Determine the [X, Y] coordinate at the center of the cell enclosing the given text.  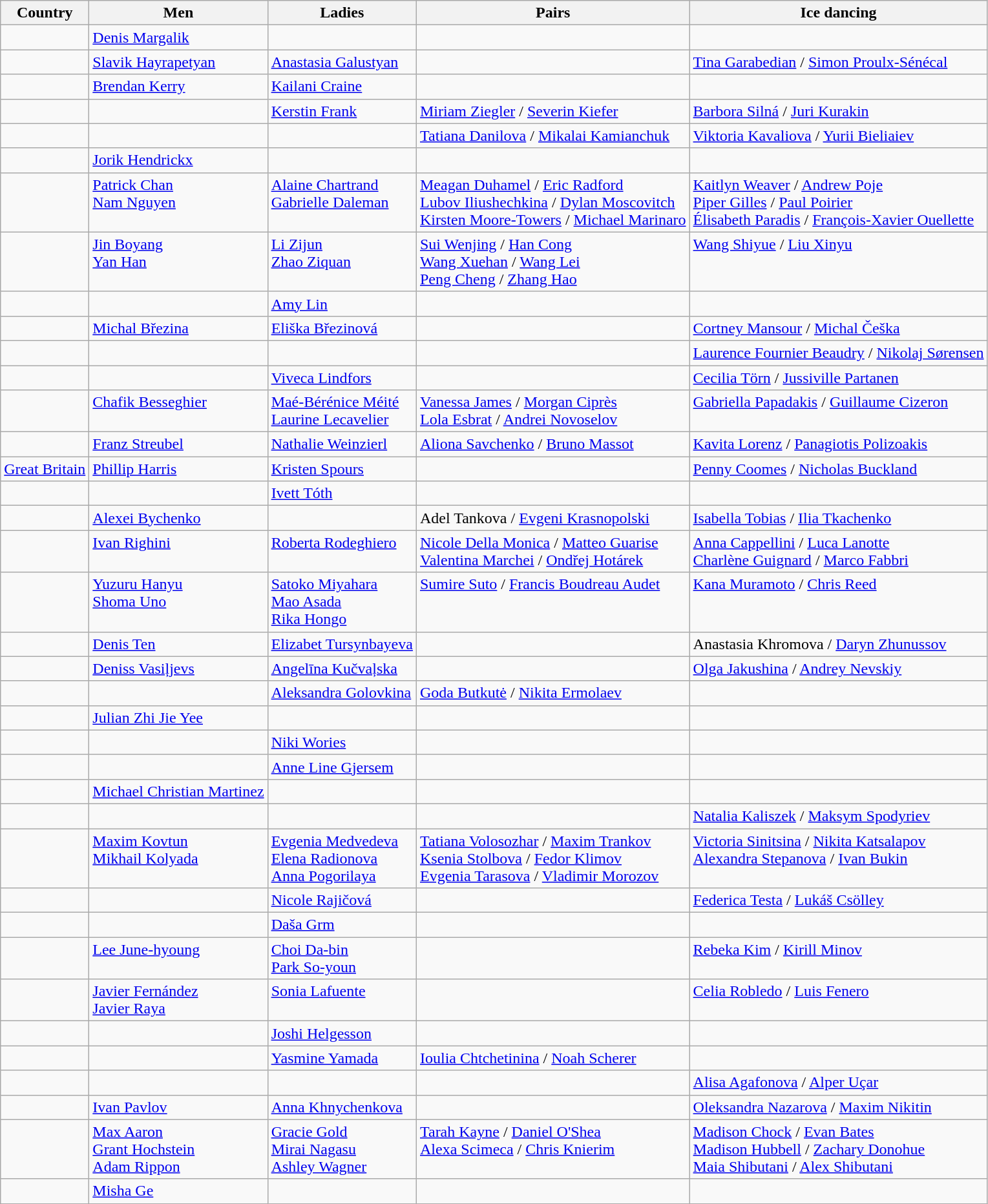
Federica Testa / Lukáš Csölley [839, 900]
Anna Cappellini / Luca Lanotte Charlène Guignard / Marco Fabbri [839, 552]
Elizabet Tursynbayeva [342, 644]
Kaitlyn Weaver / Andrew Poje Piper Gilles / Paul Poirier Élisabeth Paradis / François-Xavier Ouellette [839, 202]
Anastasia Galustyan [342, 62]
Penny Coomes / Nicholas Buckland [839, 469]
Victoria Sinitsina / Nikita Katsalapov Alexandra Stepanova / Ivan Bukin [839, 858]
Yasmine Yamada [342, 1058]
Cecilia Törn / Jussiville Partanen [839, 378]
Franz Streubel [178, 444]
Madison Chock / Evan Bates Madison Hubbell / Zachary Donohue Maia Shibutani / Alex Shibutani [839, 1149]
Evgenia Medvedeva Elena Radionova Anna Pogorilaya [342, 858]
Pairs [553, 13]
Maé-Bérénice Méité Laurine Lecavelier [342, 411]
Michal Březina [178, 328]
Nicole Della Monica / Matteo Guarise Valentina Marchei / Ondřej Hotárek [553, 552]
Phillip Harris [178, 469]
Choi Da-bin Park So-youn [342, 959]
Jorik Hendrickx [178, 160]
Amy Lin [342, 304]
Kerstin Frank [342, 111]
Laurence Fournier Beaudry / Nikolaj Sørensen [839, 353]
Deniss Vasiļjevs [178, 669]
Wang Shiyue / Liu Xinyu [839, 262]
Yuzuru Hanyu Shoma Uno [178, 602]
Nicole Rajičová [342, 900]
Ivett Tóth [342, 493]
Alexei Bychenko [178, 518]
Kana Muramoto / Chris Reed [839, 602]
Sumire Suto / Francis Boudreau Audet [553, 602]
Miriam Ziegler / Severin Kiefer [553, 111]
Michael Christian Martinez [178, 791]
Eliška Březinová [342, 328]
Viveca Lindfors [342, 378]
Sui Wenjing / Han Cong Wang Xuehan / Wang Lei Peng Cheng / Zhang Hao [553, 262]
Country [45, 13]
Jin Boyang Yan Han [178, 262]
Rebeka Kim / Kirill Minov [839, 959]
Ice dancing [839, 13]
Kavita Lorenz / Panagiotis Polizoakis [839, 444]
Denis Margalik [178, 37]
Viktoria Kavaliova / Yurii Bieliaiev [839, 136]
Great Britain [45, 469]
Isabella Tobias / Ilia Tkachenko [839, 518]
Ivan Righini [178, 552]
Angelīna Kučvaļska [342, 669]
Ivan Pavlov [178, 1107]
Tatiana Danilova / Mikalai Kamianchuk [553, 136]
Misha Ge [178, 1191]
Patrick Chan Nam Nguyen [178, 202]
Nathalie Weinzierl [342, 444]
Anastasia Khromova / Daryn Zhunussov [839, 644]
Niki Wories [342, 742]
Kristen Spours [342, 469]
Sonia Lafuente [342, 1000]
Max Aaron Grant Hochstein Adam Rippon [178, 1149]
Lee June-hyoung [178, 959]
Aleksandra Golovkina [342, 693]
Ioulia Chtchetinina / Noah Scherer [553, 1058]
Meagan Duhamel / Eric Radford Lubov Iliushechkina / Dylan Moscovitch Kirsten Moore-Towers / Michael Marinaro [553, 202]
Gracie Gold Mirai Nagasu Ashley Wagner [342, 1149]
Natalia Kaliszek / Maksym Spodyriev [839, 816]
Cortney Mansour / Michal Češka [839, 328]
Anne Line Gjersem [342, 767]
Joshi Helgesson [342, 1033]
Maxim Kovtun Mikhail Kolyada [178, 858]
Kailani Craine [342, 87]
Celia Robledo / Luis Fenero [839, 1000]
Barbora Silná / Juri Kurakin [839, 111]
Daša Grm [342, 925]
Vanessa James / Morgan Ciprès Lola Esbrat / Andrei Novoselov [553, 411]
Gabriella Papadakis / Guillaume Cizeron [839, 411]
Li Zijun Zhao Ziquan [342, 262]
Olga Jakushina / Andrey Nevskiy [839, 669]
Men [178, 13]
Javier Fernández Javier Raya [178, 1000]
Aliona Savchenko / Bruno Massot [553, 444]
Slavik Hayrapetyan [178, 62]
Ladies [342, 13]
Oleksandra Nazarova / Maxim Nikitin [839, 1107]
Alaine Chartrand Gabrielle Daleman [342, 202]
Satoko Miyahara Mao Asada Rika Hongo [342, 602]
Alisa Agafonova / Alper Uçar [839, 1083]
Tarah Kayne / Daniel O'Shea Alexa Scimeca / Chris Knierim [553, 1149]
Brendan Kerry [178, 87]
Tina Garabedian / Simon Proulx-Sénécal [839, 62]
Goda Butkutė / Nikita Ermolaev [553, 693]
Chafik Besseghier [178, 411]
Adel Tankova / Evgeni Krasnopolski [553, 518]
Denis Ten [178, 644]
Tatiana Volosozhar / Maxim Trankov Ksenia Stolbova / Fedor Klimov Evgenia Tarasova / Vladimir Morozov [553, 858]
Anna Khnychenkova [342, 1107]
Julian Zhi Jie Yee [178, 718]
Roberta Rodeghiero [342, 552]
